Locate the cell with the specified text and output its (x, y) center coordinate. 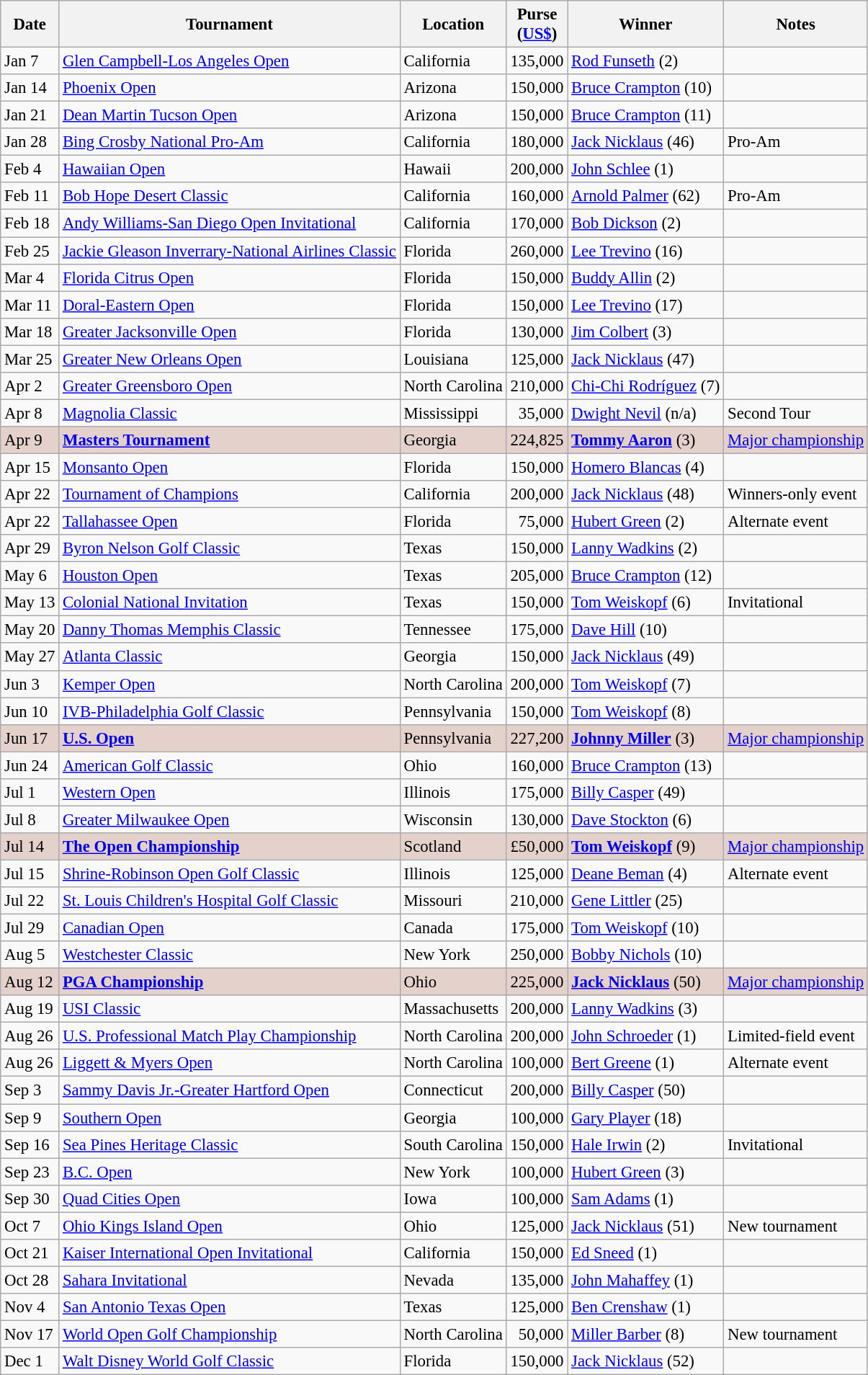
Winners-only event (796, 494)
Sep 23 (30, 1172)
John Schroeder (1) (645, 1036)
Feb 4 (30, 169)
Tennessee (453, 630)
Kemper Open (230, 684)
Homero Blancas (4) (645, 467)
Shrine-Robinson Open Golf Classic (230, 873)
Hale Irwin (2) (645, 1144)
Hubert Green (3) (645, 1172)
Colonial National Invitation (230, 602)
Rod Funseth (2) (645, 61)
Jun 3 (30, 684)
Tom Weiskopf (8) (645, 711)
Nevada (453, 1280)
Jack Nicklaus (50) (645, 982)
Massachusetts (453, 1009)
Sep 30 (30, 1198)
Canadian Open (230, 928)
Jack Nicklaus (52) (645, 1361)
Dave Stockton (6) (645, 819)
Jan 28 (30, 142)
Apr 15 (30, 467)
35,000 (537, 413)
Atlanta Classic (230, 657)
American Golf Classic (230, 765)
Byron Nelson Golf Classic (230, 548)
Nov 17 (30, 1334)
Jul 1 (30, 793)
Scotland (453, 847)
Sep 16 (30, 1144)
Ohio Kings Island Open (230, 1226)
Bobby Nichols (10) (645, 955)
Jan 7 (30, 61)
Sep 9 (30, 1118)
Feb 11 (30, 197)
Westchester Classic (230, 955)
Bruce Crampton (10) (645, 88)
Jan 14 (30, 88)
Hawaiian Open (230, 169)
50,000 (537, 1334)
U.S. Open (230, 738)
Oct 28 (30, 1280)
Nov 4 (30, 1307)
Gene Littler (25) (645, 901)
Buddy Allin (2) (645, 277)
Hawaii (453, 169)
Liggett & Myers Open (230, 1063)
Southern Open (230, 1118)
Mar 11 (30, 305)
Jul 22 (30, 901)
Bing Crosby National Pro-Am (230, 142)
Apr 8 (30, 413)
205,000 (537, 576)
John Schlee (1) (645, 169)
Dean Martin Tucson Open (230, 115)
Gary Player (18) (645, 1118)
Jun 10 (30, 711)
Western Open (230, 793)
Dec 1 (30, 1361)
Miller Barber (8) (645, 1334)
Sahara Invitational (230, 1280)
Quad Cities Open (230, 1198)
Bob Dickson (2) (645, 223)
Sep 3 (30, 1090)
Sea Pines Heritage Classic (230, 1144)
Tom Weiskopf (9) (645, 847)
Wisconsin (453, 819)
Apr 2 (30, 386)
Jul 14 (30, 847)
St. Louis Children's Hospital Golf Classic (230, 901)
Jack Nicklaus (46) (645, 142)
Winner (645, 25)
Jack Nicklaus (51) (645, 1226)
Tournament (230, 25)
Jun 24 (30, 765)
Tom Weiskopf (10) (645, 928)
The Open Championship (230, 847)
May 20 (30, 630)
Billy Casper (49) (645, 793)
Louisiana (453, 359)
224,825 (537, 440)
Oct 21 (30, 1253)
260,000 (537, 251)
Jack Nicklaus (47) (645, 359)
U.S. Professional Match Play Championship (230, 1036)
Ben Crenshaw (1) (645, 1307)
John Mahaffey (1) (645, 1280)
Ed Sneed (1) (645, 1253)
IVB-Philadelphia Golf Classic (230, 711)
Mar 25 (30, 359)
Jim Colbert (3) (645, 331)
Aug 5 (30, 955)
Lanny Wadkins (2) (645, 548)
Bruce Crampton (12) (645, 576)
May 13 (30, 602)
Lanny Wadkins (3) (645, 1009)
World Open Golf Championship (230, 1334)
Houston Open (230, 576)
Jun 17 (30, 738)
Sammy Davis Jr.-Greater Hartford Open (230, 1090)
Jack Nicklaus (48) (645, 494)
Mar 4 (30, 277)
Tommy Aaron (3) (645, 440)
Tallahassee Open (230, 522)
Sam Adams (1) (645, 1198)
Masters Tournament (230, 440)
Arnold Palmer (62) (645, 197)
Lee Trevino (17) (645, 305)
Deane Beman (4) (645, 873)
Mississippi (453, 413)
Doral-Eastern Open (230, 305)
Greater Greensboro Open (230, 386)
Johnny Miller (3) (645, 738)
San Antonio Texas Open (230, 1307)
Greater Milwaukee Open (230, 819)
Danny Thomas Memphis Classic (230, 630)
Greater Jacksonville Open (230, 331)
225,000 (537, 982)
Hubert Green (2) (645, 522)
Apr 9 (30, 440)
Date (30, 25)
Walt Disney World Golf Classic (230, 1361)
Dave Hill (10) (645, 630)
Purse(US$) (537, 25)
Jack Nicklaus (49) (645, 657)
PGA Championship (230, 982)
180,000 (537, 142)
Second Tour (796, 413)
Jan 21 (30, 115)
Billy Casper (50) (645, 1090)
Apr 29 (30, 548)
South Carolina (453, 1144)
Feb 18 (30, 223)
Jul 29 (30, 928)
Jul 8 (30, 819)
Jul 15 (30, 873)
Tom Weiskopf (7) (645, 684)
Missouri (453, 901)
B.C. Open (230, 1172)
170,000 (537, 223)
Jackie Gleason Inverrary-National Airlines Classic (230, 251)
Kaiser International Open Invitational (230, 1253)
227,200 (537, 738)
Aug 19 (30, 1009)
May 27 (30, 657)
Tom Weiskopf (6) (645, 602)
Bob Hope Desert Classic (230, 197)
Iowa (453, 1198)
£50,000 (537, 847)
Canada (453, 928)
Tournament of Champions (230, 494)
Bert Greene (1) (645, 1063)
Magnolia Classic (230, 413)
Bruce Crampton (13) (645, 765)
250,000 (537, 955)
Monsanto Open (230, 467)
Andy Williams-San Diego Open Invitational (230, 223)
Greater New Orleans Open (230, 359)
Lee Trevino (16) (645, 251)
Oct 7 (30, 1226)
USI Classic (230, 1009)
Florida Citrus Open (230, 277)
Bruce Crampton (11) (645, 115)
Mar 18 (30, 331)
Feb 25 (30, 251)
75,000 (537, 522)
Chi-Chi Rodríguez (7) (645, 386)
Notes (796, 25)
Location (453, 25)
Aug 12 (30, 982)
Connecticut (453, 1090)
Limited-field event (796, 1036)
Dwight Nevil (n/a) (645, 413)
Glen Campbell-Los Angeles Open (230, 61)
May 6 (30, 576)
Phoenix Open (230, 88)
